Search for the cell housing the specified text and yield its (x, y) center coordinate. 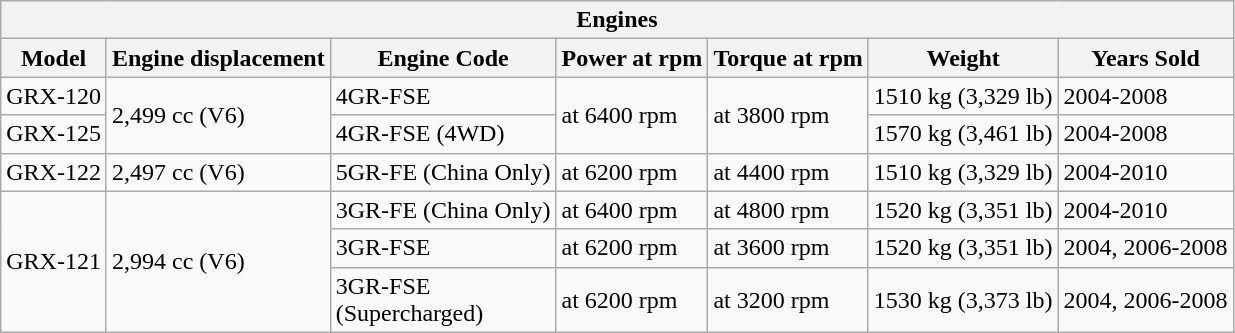
2,499 cc (V6) (218, 115)
Model (54, 58)
2,497 cc (V6) (218, 172)
3GR-FSE (443, 248)
5GR-FE (China Only) (443, 172)
at 3800 rpm (788, 115)
at 3200 rpm (788, 300)
1570 kg (3,461 lb) (963, 134)
at 4400 rpm (788, 172)
at 3600 rpm (788, 248)
1530 kg (3,373 lb) (963, 300)
4GR-FSE (443, 96)
Engine displacement (218, 58)
at 4800 rpm (788, 210)
Years Sold (1146, 58)
4GR-FSE (4WD) (443, 134)
Power at rpm (632, 58)
3GR-FSE(Supercharged) (443, 300)
GRX-120 (54, 96)
GRX-121 (54, 262)
Torque at rpm (788, 58)
2,994 cc (V6) (218, 262)
3GR-FE (China Only) (443, 210)
GRX-125 (54, 134)
Weight (963, 58)
Engine Code (443, 58)
GRX-122 (54, 172)
Engines (617, 20)
